From the cell containing the given text, extract its center point as [x, y] coordinate. 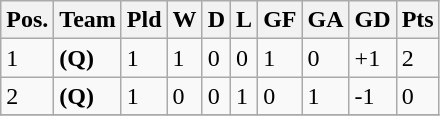
W [184, 20]
Pld [144, 20]
+1 [372, 58]
Pos. [28, 20]
GF [280, 20]
D [216, 20]
Pts [418, 20]
-1 [372, 96]
Team [88, 20]
GA [326, 20]
GD [372, 20]
L [244, 20]
